Search for the cell housing the specified text and yield its (x, y) center coordinate. 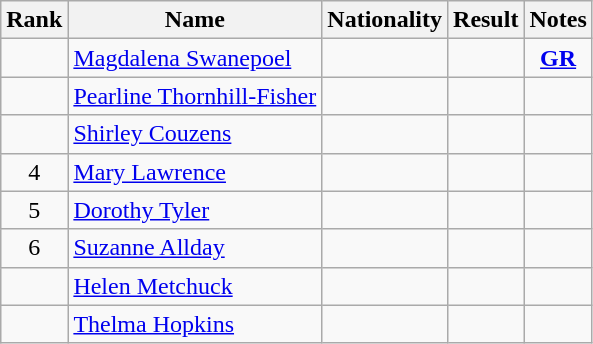
GR (558, 58)
Dorothy Tyler (195, 210)
Name (195, 20)
Nationality (385, 20)
Suzanne Allday (195, 248)
Magdalena Swanepoel (195, 58)
Result (486, 20)
5 (34, 210)
Notes (558, 20)
Shirley Couzens (195, 134)
Thelma Hopkins (195, 324)
Mary Lawrence (195, 172)
4 (34, 172)
Rank (34, 20)
Helen Metchuck (195, 286)
6 (34, 248)
Pearline Thornhill-Fisher (195, 96)
